Search for the cell housing the specified text and yield its [x, y] center coordinate. 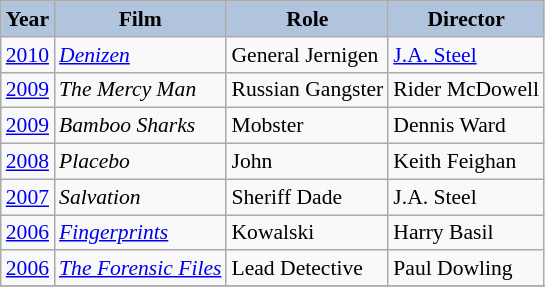
Keith Feighan [466, 162]
2007 [28, 197]
Film [140, 19]
Mobster [307, 126]
Sheriff Dade [307, 197]
The Mercy Man [140, 90]
Role [307, 19]
Placebo [140, 162]
Bamboo Sharks [140, 126]
Rider McDowell [466, 90]
Fingerprints [140, 233]
Russian Gangster [307, 90]
2008 [28, 162]
Year [28, 19]
Salvation [140, 197]
General Jernigen [307, 55]
Harry Basil [466, 233]
The Forensic Files [140, 269]
Denizen [140, 55]
Dennis Ward [466, 126]
Paul Dowling [466, 269]
Lead Detective [307, 269]
Director [466, 19]
John [307, 162]
Kowalski [307, 233]
2010 [28, 55]
